Provide the (x, y) coordinate of the cell's center where the given text is located.  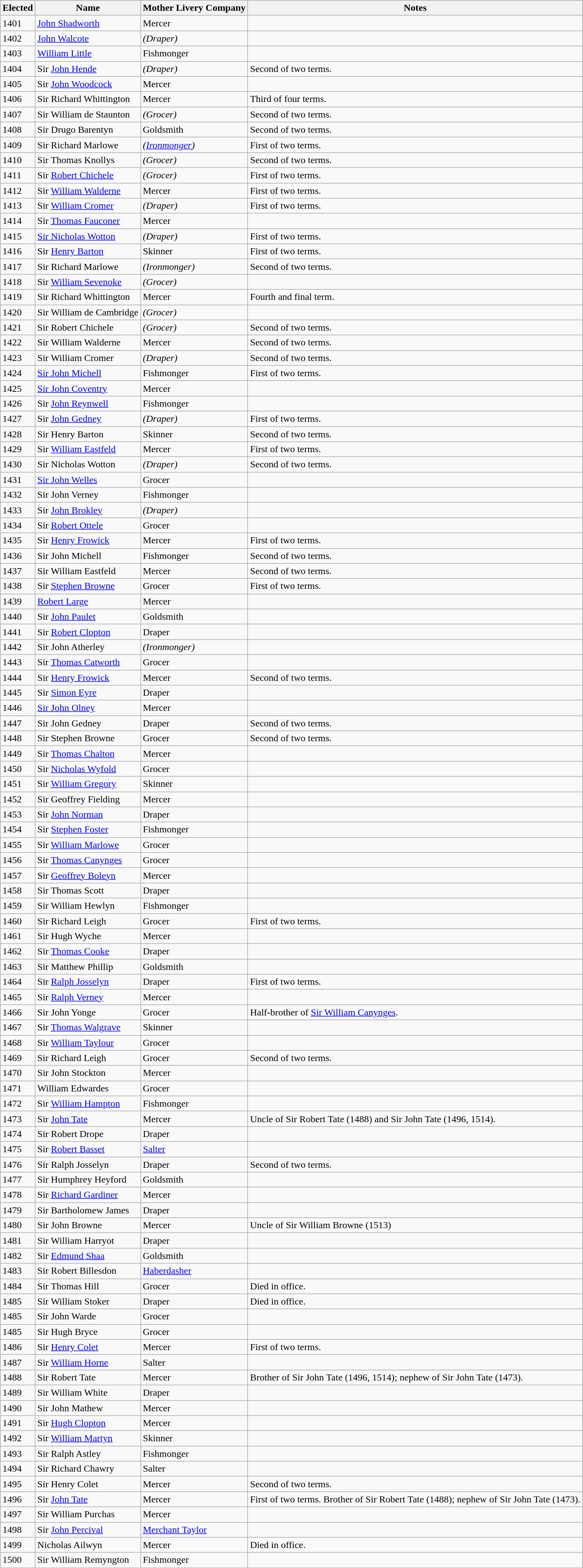
Sir John Brokley (88, 510)
Sir William Hewlyn (88, 906)
1406 (18, 99)
1480 (18, 1225)
1499 (18, 1545)
1497 (18, 1514)
1500 (18, 1560)
1426 (18, 403)
1459 (18, 906)
1461 (18, 936)
1478 (18, 1195)
1434 (18, 525)
1455 (18, 845)
Sir William Sevenoke (88, 282)
Sir John Atherley (88, 647)
Sir John Paulet (88, 616)
1465 (18, 997)
1417 (18, 267)
1454 (18, 830)
Sir Thomas Cooke (88, 952)
Robert Large (88, 601)
Sir Hugh Bryce (88, 1332)
Sir John Mathew (88, 1408)
1412 (18, 191)
1428 (18, 434)
Sir Humphrey Heyford (88, 1180)
1462 (18, 952)
1441 (18, 632)
Sir John Norman (88, 814)
Sir William Taylour (88, 1043)
1466 (18, 1012)
John Walcote (88, 38)
1427 (18, 419)
Sir Hugh Wyche (88, 936)
William Edwardes (88, 1088)
1489 (18, 1392)
1498 (18, 1530)
1450 (18, 769)
John Shadworth (88, 23)
1403 (18, 54)
1464 (18, 982)
1453 (18, 814)
William Little (88, 54)
1469 (18, 1058)
Sir John Woodcock (88, 84)
Name (88, 8)
Merchant Taylor (194, 1530)
1452 (18, 799)
Sir Simon Eyre (88, 693)
1435 (18, 541)
1463 (18, 967)
Third of four terms. (415, 99)
1401 (18, 23)
1487 (18, 1362)
1490 (18, 1408)
1495 (18, 1484)
Sir William de Cambridge (88, 312)
Sir Drugo Barentyn (88, 130)
1493 (18, 1454)
1475 (18, 1149)
1424 (18, 373)
1444 (18, 678)
1439 (18, 601)
1456 (18, 860)
1446 (18, 708)
Sir William Marlowe (88, 845)
1419 (18, 297)
Sir John Coventry (88, 388)
1477 (18, 1180)
1405 (18, 84)
1468 (18, 1043)
Sir Bartholomew James (88, 1210)
1422 (18, 343)
Uncle of Sir William Browne (1513) (415, 1225)
Notes (415, 8)
Sir William Stoker (88, 1301)
1471 (18, 1088)
Sir Robert Billesdon (88, 1271)
Sir Robert Tate (88, 1377)
1411 (18, 175)
1407 (18, 114)
Uncle of Sir Robert Tate (1488) and Sir John Tate (1496, 1514). (415, 1119)
1482 (18, 1256)
1431 (18, 480)
1413 (18, 206)
Sir William Remyngton (88, 1560)
1488 (18, 1377)
1494 (18, 1469)
Sir John Browne (88, 1225)
Sir Thomas Scott (88, 890)
Sir Robert Basset (88, 1149)
Sir Robert Drope (88, 1134)
1467 (18, 1027)
Sir Robert Clopton (88, 632)
Sir Thomas Catworth (88, 662)
1442 (18, 647)
Sir Nicholas Wyfold (88, 769)
1410 (18, 160)
1486 (18, 1347)
Mother Livery Company (194, 8)
1457 (18, 875)
Sir William Martyn (88, 1438)
Sir John Warde (88, 1317)
Sir Richard Gardiner (88, 1195)
1470 (18, 1073)
1449 (18, 754)
Elected (18, 8)
Sir William de Staunton (88, 114)
Sir Robert Ottele (88, 525)
1415 (18, 236)
Half-brother of Sir William Canynges. (415, 1012)
1443 (18, 662)
Sir John Percival (88, 1530)
1433 (18, 510)
1483 (18, 1271)
1437 (18, 571)
1473 (18, 1119)
1423 (18, 358)
Sir John Hende (88, 69)
Sir Thomas Hill (88, 1286)
Sir Thomas Knollys (88, 160)
1472 (18, 1103)
1474 (18, 1134)
1445 (18, 693)
Sir John Verney (88, 495)
1402 (18, 38)
1496 (18, 1499)
Sir Thomas Chalton (88, 754)
Sir William Purchas (88, 1514)
1416 (18, 251)
1440 (18, 616)
1491 (18, 1423)
1458 (18, 890)
1420 (18, 312)
1436 (18, 556)
1414 (18, 221)
1408 (18, 130)
Sir Geoffrey Fielding (88, 799)
Sir Thomas Canynges (88, 860)
1429 (18, 449)
Sir Edmund Shaa (88, 1256)
1476 (18, 1165)
Sir Matthew Phillip (88, 967)
Sir William Harryot (88, 1241)
Sir Ralph Astley (88, 1454)
Haberdasher (194, 1271)
1409 (18, 145)
1425 (18, 388)
1430 (18, 465)
Sir Hugh Clopton (88, 1423)
Sir Thomas Walgrave (88, 1027)
1484 (18, 1286)
1479 (18, 1210)
Sir John Stockton (88, 1073)
Sir Stephen Foster (88, 830)
1447 (18, 723)
1492 (18, 1438)
Sir John Olney (88, 708)
Sir Geoffrey Boleyn (88, 875)
1448 (18, 738)
Sir Ralph Verney (88, 997)
First of two terms. Brother of Sir Robert Tate (1488); nephew of Sir John Tate (1473). (415, 1499)
Sir William Gregory (88, 784)
Sir William Hampton (88, 1103)
Sir Richard Chawry (88, 1469)
1421 (18, 327)
1451 (18, 784)
1460 (18, 921)
1481 (18, 1241)
Sir John Reynwell (88, 403)
Sir John Yonge (88, 1012)
1438 (18, 586)
Fourth and final term. (415, 297)
Brother of Sir John Tate (1496, 1514); nephew of Sir John Tate (1473). (415, 1377)
Sir Thomas Fauconer (88, 221)
Sir John Welles (88, 480)
1432 (18, 495)
1418 (18, 282)
Sir William White (88, 1392)
Sir William Horne (88, 1362)
Nicholas Ailwyn (88, 1545)
1404 (18, 69)
